Pinpoint the cell where the given text exists, returning its (x, y) midpoint coordinate. 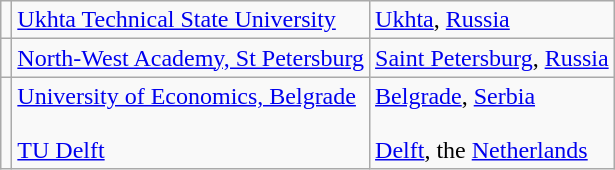
Belgrade, SerbiaDelft, the Netherlands (492, 123)
Ukhta Technical State University (191, 20)
Saint Petersburg, Russia (492, 58)
North-West Academy, St Petersburg (191, 58)
Ukhta, Russia (492, 20)
University of Economics, Belgrade TU Delft (191, 123)
